Detect which cell encompasses the target text, then output its (X, Y) center coordinate. 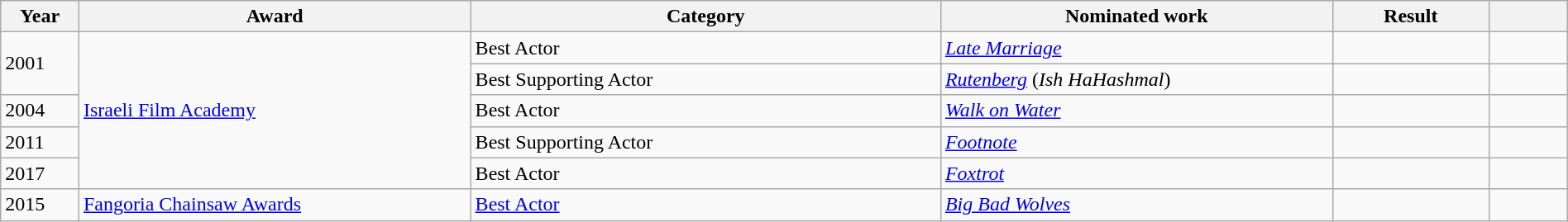
Rutenberg (Ish HaHashmal) (1136, 79)
2001 (40, 64)
Result (1411, 17)
2004 (40, 111)
Big Bad Wolves (1136, 205)
Late Marriage (1136, 48)
2015 (40, 205)
2017 (40, 173)
2011 (40, 142)
Award (275, 17)
Nominated work (1136, 17)
Fangoria Chainsaw Awards (275, 205)
Walk on Water (1136, 111)
Foxtrot (1136, 173)
Footnote (1136, 142)
Israeli Film Academy (275, 111)
Category (705, 17)
Year (40, 17)
